Output the (x, y) coordinate of the center of the cell containing the given text.  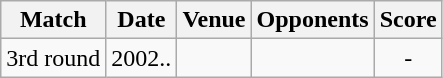
- (408, 58)
Venue (214, 20)
Date (142, 20)
Score (408, 20)
Opponents (312, 20)
Match (54, 20)
3rd round (54, 58)
2002.. (142, 58)
